Return the (x, y) coordinate for the center point of the cell that contains the specified text.  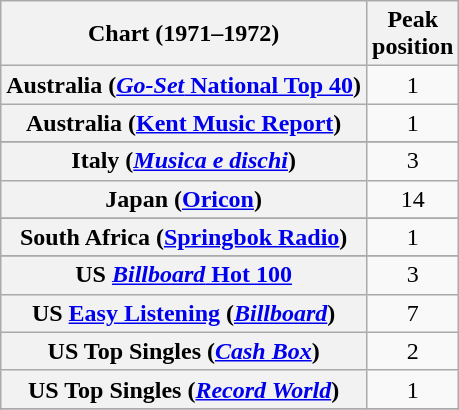
Chart (1971–1972) (184, 34)
US Easy Listening (Billboard) (184, 313)
7 (413, 313)
US Top Singles (Record World) (184, 389)
14 (413, 199)
Italy (Musica e dischi) (184, 161)
2 (413, 351)
Japan (Oricon) (184, 199)
South Africa (Springbok Radio) (184, 237)
Australia (Go-Set National Top 40) (184, 85)
Australia (Kent Music Report) (184, 123)
Peakposition (413, 34)
US Top Singles (Cash Box) (184, 351)
US Billboard Hot 100 (184, 275)
